Find where the given text appears and provide that cell's center as (X, Y) coordinate. 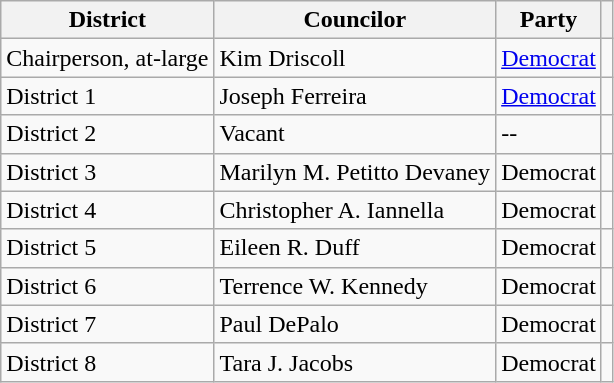
Christopher A. Iannella (355, 210)
Vacant (355, 134)
-- (549, 134)
Tara J. Jacobs (355, 362)
Marilyn M. Petitto Devaney (355, 172)
Paul DePalo (355, 324)
District 2 (108, 134)
Eileen R. Duff (355, 248)
District 3 (108, 172)
District 1 (108, 96)
District 7 (108, 324)
Kim Driscoll (355, 58)
District (108, 20)
District 5 (108, 248)
Joseph Ferreira (355, 96)
Councilor (355, 20)
District 8 (108, 362)
Party (549, 20)
District 6 (108, 286)
District 4 (108, 210)
Chairperson, at-large (108, 58)
Terrence W. Kennedy (355, 286)
